Extract the [X, Y] coordinate from the center of the cell holding the provided text.  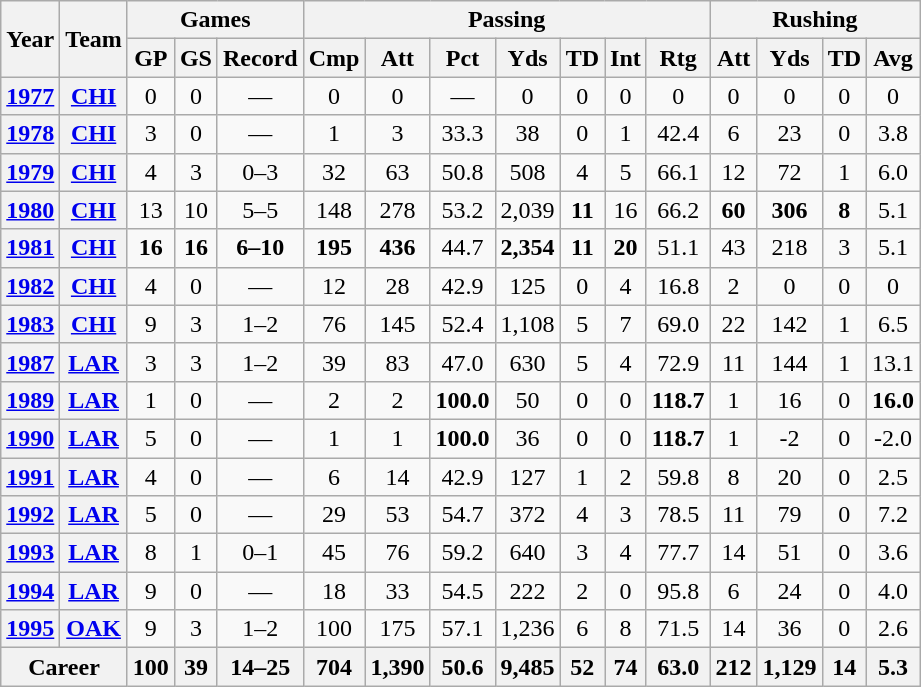
3.8 [894, 134]
1,236 [528, 629]
1991 [30, 477]
43 [734, 248]
28 [398, 286]
OAK [94, 629]
13.1 [894, 362]
278 [398, 210]
-2.0 [894, 438]
16.0 [894, 400]
66.2 [678, 210]
Int [626, 58]
Avg [894, 58]
Year [30, 39]
53 [398, 515]
5–5 [260, 210]
1980 [30, 210]
508 [528, 172]
5.3 [894, 667]
Pct [462, 58]
218 [790, 248]
42.4 [678, 134]
1979 [30, 172]
1,390 [398, 667]
45 [334, 553]
145 [398, 324]
51 [790, 553]
6.5 [894, 324]
79 [790, 515]
1989 [30, 400]
10 [196, 210]
1995 [30, 629]
47.0 [462, 362]
1992 [30, 515]
54.5 [462, 591]
0–1 [260, 553]
144 [790, 362]
4.0 [894, 591]
1982 [30, 286]
Cmp [334, 58]
212 [734, 667]
59.8 [678, 477]
1987 [30, 362]
71.5 [678, 629]
95.8 [678, 591]
0–3 [260, 172]
6–10 [260, 248]
GS [196, 58]
53.2 [462, 210]
148 [334, 210]
GP [150, 58]
175 [398, 629]
33 [398, 591]
60 [734, 210]
2,039 [528, 210]
Career [64, 667]
33.3 [462, 134]
Passing [506, 20]
1,129 [790, 667]
50.8 [462, 172]
83 [398, 362]
59.2 [462, 553]
Team [94, 39]
142 [790, 324]
51.1 [678, 248]
63.0 [678, 667]
2,354 [528, 248]
1977 [30, 96]
2.5 [894, 477]
38 [528, 134]
1990 [30, 438]
13 [150, 210]
32 [334, 172]
66.1 [678, 172]
69.0 [678, 324]
372 [528, 515]
1993 [30, 553]
1981 [30, 248]
44.7 [462, 248]
-2 [790, 438]
78.5 [678, 515]
306 [790, 210]
9,485 [528, 667]
74 [626, 667]
14–25 [260, 667]
125 [528, 286]
22 [734, 324]
72 [790, 172]
18 [334, 591]
77.7 [678, 553]
7.2 [894, 515]
23 [790, 134]
3.6 [894, 553]
222 [528, 591]
195 [334, 248]
Games [215, 20]
52.4 [462, 324]
29 [334, 515]
1994 [30, 591]
127 [528, 477]
Record [260, 58]
630 [528, 362]
72.9 [678, 362]
54.7 [462, 515]
7 [626, 324]
52 [582, 667]
704 [334, 667]
50 [528, 400]
Rtg [678, 58]
16.8 [678, 286]
1,108 [528, 324]
640 [528, 553]
1983 [30, 324]
Rushing [815, 20]
2.6 [894, 629]
6.0 [894, 172]
57.1 [462, 629]
436 [398, 248]
50.6 [462, 667]
1978 [30, 134]
63 [398, 172]
24 [790, 591]
